Locate the cell with the specified text and output its [X, Y] center coordinate. 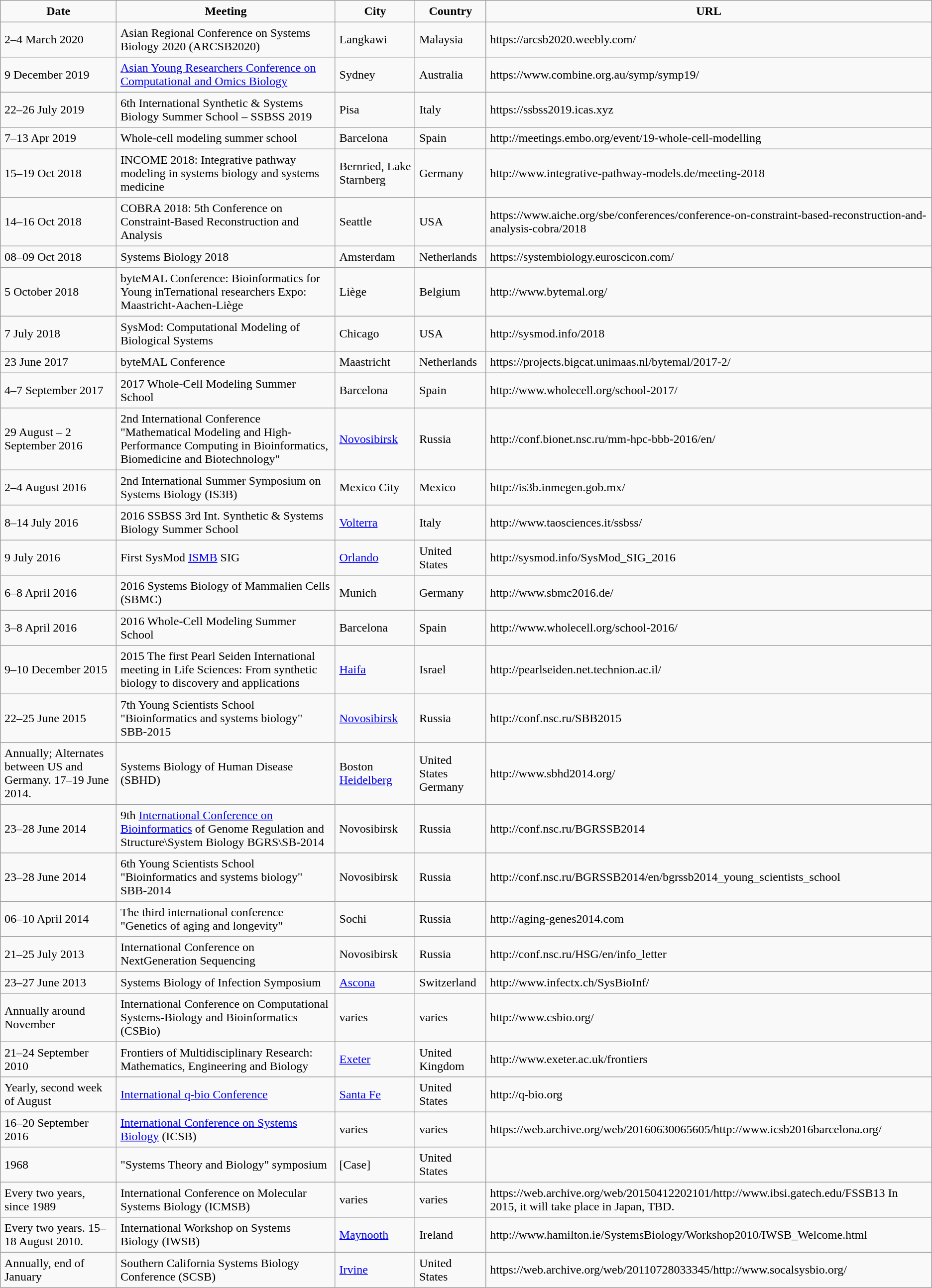
Volterra [375, 523]
Sochi [375, 919]
Seattle [375, 222]
9 December 2019 [59, 75]
Every two years, since 1989 [59, 1199]
http://www.wholecell.org/school-2017/ [709, 390]
Country [451, 11]
Amsterdam [375, 257]
International Conference on NextGeneration Sequencing [226, 954]
http://pearlseiden.net.technion.ac.il/ [709, 670]
29 August – 2 September 2016 [59, 439]
International Workshop on Systems Biology (IWSB) [226, 1235]
Israel [451, 670]
"Systems Theory and Biology" symposium [226, 1165]
First SysMod ISMB SIG [226, 557]
Orlando [375, 557]
2016 Systems Biology of Mammalien Cells (SBMC) [226, 593]
Every two years. 15–18 August 2010. [59, 1235]
9 July 2016 [59, 557]
Asian Regional Conference on Systems Biology 2020 (ARCSB2020) [226, 39]
Malaysia [451, 39]
http://www.sbhd2014.org/ [709, 773]
byteMAL Conference [226, 362]
16–20 September 2016 [59, 1129]
Haifa [375, 670]
Whole-cell modeling summer school [226, 138]
2015 The first Pearl Seiden International meeting in Life Sciences: From synthetic biology to discovery and applications [226, 670]
http://www.hamilton.ie/SystemsBiology/Workshop2010/IWSB_Welcome.html [709, 1235]
6th Young Scientists School "Bioinformatics and systems biology" SBB-2014 [226, 877]
COBRA 2018: 5th Conference on Constraint-Based Reconstruction and Analysis [226, 222]
http://www.taosciences.it/ssbss/ [709, 523]
United StatesGermany [451, 773]
http://www.bytemal.org/ [709, 292]
2nd International Conference "Mathematical Modeling and High-Performance Computing in Bioinformatics, Biomedicine and Biotechnology" [226, 439]
International Conference on Systems Biology (ICSB) [226, 1129]
http://conf.nsc.ru/BGRSSB2014 [709, 829]
08–09 Oct 2018 [59, 257]
Systems Biology 2018 [226, 257]
http://conf.nsc.ru/HSG/en/info_letter [709, 954]
http://sysmod.info/2018 [709, 333]
2016 Whole-Cell Modeling Summer School [226, 628]
06–10 April 2014 [59, 919]
Asian Young Researchers Conference on Computational and Omics Biology [226, 75]
Australia [451, 75]
http://www.csbio.org/ [709, 1018]
Mexico [451, 487]
http://www.integrative-pathway-models.de/meeting-2018 [709, 173]
Annually; Alternates between US and Germany. 17–19 June 2014. [59, 773]
Munich [375, 593]
https://www.aiche.org/sbe/conferences/conference-on-constraint-based-reconstruction-and-analysis-cobra/2018 [709, 222]
International q-bio Conference [226, 1094]
Systems Biology of Infection Symposium [226, 982]
Annually, end of January [59, 1270]
http://www.exeter.ac.uk/frontiers [709, 1059]
2–4 March 2020 [59, 39]
Annually around November [59, 1018]
Irvine [375, 1270]
BostonHeidelberg [375, 773]
https://web.archive.org/web/20150412202101/http://www.ibsi.gatech.edu/FSSB13 In 2015, it will take place in Japan, TBD. [709, 1199]
International Conference on Molecular Systems Biology (ICMSB) [226, 1199]
http://conf.nsc.ru/BGRSSB2014/en/bgrssb2014_young_scientists_school [709, 877]
9th International Conference on Bioinformatics of Genome Regulation and Structure\System Biology BGRS\SB-2014 [226, 829]
United Kingdom [451, 1059]
3–8 April 2016 [59, 628]
URL [709, 11]
Frontiers of Multidisciplinary Research: Mathematics, Engineering and Biology [226, 1059]
Exeter [375, 1059]
22–25 June 2015 [59, 718]
6th International Synthetic & Systems Biology Summer School – SSBSS 2019 [226, 109]
https://ssbss2019.icas.xyz [709, 109]
Belgium [451, 292]
http://sysmod.info/SysMod_SIG_2016 [709, 557]
https://arcsb2020.weebly.com/ [709, 39]
22–26 July 2019 [59, 109]
1968 [59, 1165]
7 July 2018 [59, 333]
https://www.combine.org.au/symp/symp19/ [709, 75]
2nd International Summer Symposium on Systems Biology (IS3B) [226, 487]
[Case] [375, 1165]
http://meetings.embo.org/event/19-whole-cell-modelling [709, 138]
Systems Biology of Human Disease (SBHD) [226, 773]
http://www.sbmc2016.de/ [709, 593]
Switzerland [451, 982]
Sydney [375, 75]
Ascona [375, 982]
Langkawi [375, 39]
7–13 Apr 2019 [59, 138]
http://www.wholecell.org/school-2016/ [709, 628]
INCOME 2018: Integrative pathway modeling in systems biology and systems medicine [226, 173]
Santa Fe [375, 1094]
SysMod: Computational Modeling of Biological Systems [226, 333]
https://web.archive.org/web/20110728033345/http://www.socalsysbio.org/ [709, 1270]
14–16 Oct 2018 [59, 222]
Ireland [451, 1235]
http://www.infectx.ch/SysBioInf/ [709, 982]
Date [59, 11]
9–10 December 2015 [59, 670]
http://is3b.inmegen.gob.mx/ [709, 487]
2017 Whole-Cell Modeling Summer School [226, 390]
City [375, 11]
https://projects.bigcat.unimaas.nl/bytemal/2017-2/ [709, 362]
https://systembiology.euroscicon.com/ [709, 257]
Pisa [375, 109]
http://conf.nsc.ru/SBB2015 [709, 718]
Mexico City [375, 487]
International Conference on Computational Systems-Biology and Bioinformatics (CSBio) [226, 1018]
http://conf.bionet.nsc.ru/mm-hpc-bbb-2016/en/ [709, 439]
21–24 September 2010 [59, 1059]
8–14 July 2016 [59, 523]
15–19 Oct 2018 [59, 173]
Southern California Systems Biology Conference (SCSB) [226, 1270]
21–25 July 2013 [59, 954]
6–8 April 2016 [59, 593]
Maastricht [375, 362]
2–4 August 2016 [59, 487]
Maynooth [375, 1235]
2016 SSBSS 3rd Int. Synthetic & Systems Biology Summer School [226, 523]
7th Young Scientists School "Bioinformatics and systems biology" SBB-2015 [226, 718]
Chicago [375, 333]
http://q-bio.org [709, 1094]
byteMAL Conference: Bioinformatics for Young inTernational researchers Expo: Maastricht-Aachen-Liège [226, 292]
5 October 2018 [59, 292]
The third international conference "Genetics of aging and longevity" [226, 919]
https://web.archive.org/web/20160630065605/http://www.icsb2016barcelona.org/ [709, 1129]
Liège [375, 292]
Meeting [226, 11]
23 June 2017 [59, 362]
Yearly, second week of August [59, 1094]
http://aging-genes2014.com [709, 919]
4–7 September 2017 [59, 390]
Bernried, Lake Starnberg [375, 173]
23–27 June 2013 [59, 982]
